Find where the given text appears and provide that cell's center as (x, y) coordinate. 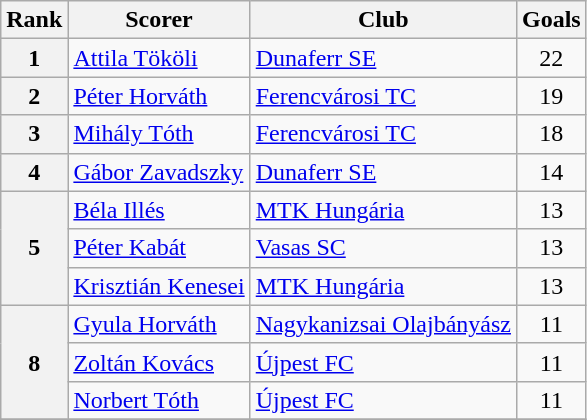
Gábor Zavadszky (159, 172)
Zoltán Kovács (159, 362)
Gyula Horváth (159, 324)
4 (34, 172)
Norbert Tóth (159, 400)
Krisztián Kenesei (159, 286)
Rank (34, 20)
Vasas SC (383, 248)
8 (34, 362)
Attila Tököli (159, 58)
Goals (551, 20)
Mihály Tóth (159, 134)
Club (383, 20)
14 (551, 172)
Scorer (159, 20)
19 (551, 96)
Béla Illés (159, 210)
Péter Horváth (159, 96)
18 (551, 134)
Péter Kabát (159, 248)
Nagykanizsai Olajbányász (383, 324)
22 (551, 58)
2 (34, 96)
3 (34, 134)
1 (34, 58)
5 (34, 248)
